Return [X, Y] of the center of cell containing provided text 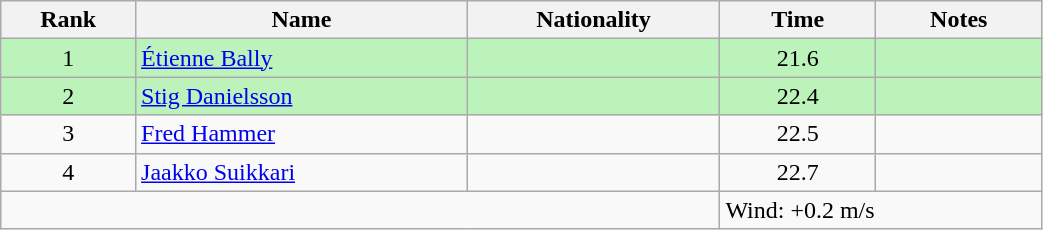
21.6 [798, 58]
Jaakko Suikkari [302, 172]
Fred Hammer [302, 134]
Nationality [594, 20]
22.5 [798, 134]
1 [68, 58]
2 [68, 96]
Time [798, 20]
Notes [960, 20]
22.7 [798, 172]
Stig Danielsson [302, 96]
4 [68, 172]
Étienne Bally [302, 58]
Name [302, 20]
Wind: +0.2 m/s [881, 210]
22.4 [798, 96]
Rank [68, 20]
3 [68, 134]
